Detect which cell encompasses the target text, then output its [X, Y] center coordinate. 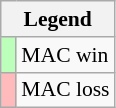
MAC win [65, 55]
MAC loss [65, 90]
Legend [58, 19]
